Extract the [X, Y] coordinate from the center of the cell holding the provided text.  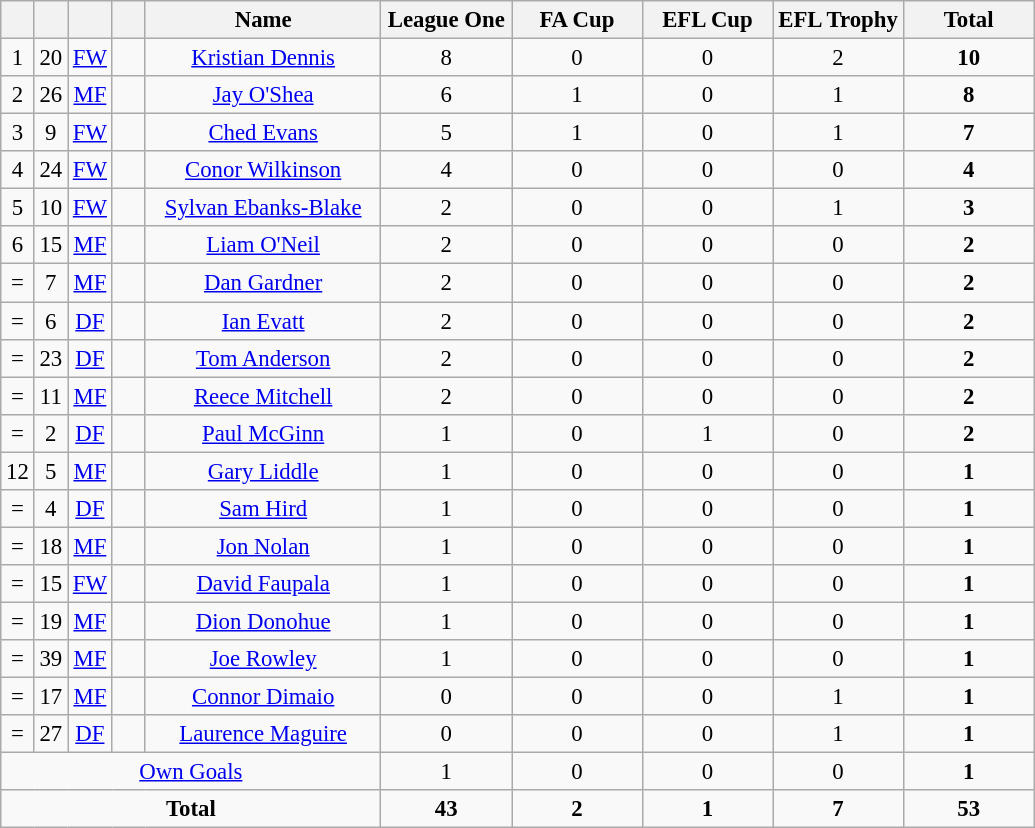
Jay O'Shea [263, 95]
Reece Mitchell [263, 396]
53 [968, 809]
League One [446, 20]
24 [50, 170]
39 [50, 659]
Ched Evans [263, 133]
20 [50, 58]
Jon Nolan [263, 546]
FA Cup [578, 20]
Conor Wilkinson [263, 170]
Own Goals [191, 772]
Dan Gardner [263, 283]
Ian Evatt [263, 321]
19 [50, 621]
Sylvan Ebanks-Blake [263, 208]
Laurence Maguire [263, 734]
23 [50, 358]
26 [50, 95]
43 [446, 809]
Sam Hird [263, 509]
Dion Donohue [263, 621]
Kristian Dennis [263, 58]
Joe Rowley [263, 659]
9 [50, 133]
David Faupala [263, 584]
18 [50, 546]
EFL Cup [708, 20]
27 [50, 734]
Paul McGinn [263, 433]
Name [263, 20]
Tom Anderson [263, 358]
11 [50, 396]
EFL Trophy [838, 20]
12 [18, 471]
Gary Liddle [263, 471]
17 [50, 697]
Liam O'Neil [263, 245]
Connor Dimaio [263, 697]
